From the cell containing the given text, extract its center point as [x, y] coordinate. 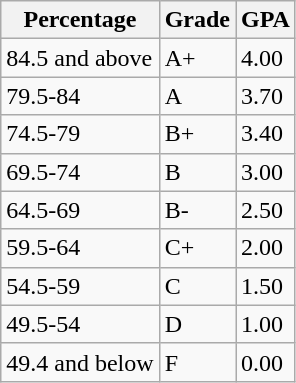
F [197, 362]
0.00 [266, 362]
1.50 [266, 286]
3.70 [266, 96]
84.5 and above [80, 58]
B [197, 172]
49.5-54 [80, 324]
4.00 [266, 58]
A [197, 96]
C [197, 286]
49.4 and below [80, 362]
74.5-79 [80, 134]
3.00 [266, 172]
1.00 [266, 324]
79.5-84 [80, 96]
2.00 [266, 248]
59.5-64 [80, 248]
A+ [197, 58]
2.50 [266, 210]
Percentage [80, 20]
C+ [197, 248]
3.40 [266, 134]
D [197, 324]
54.5-59 [80, 286]
GPA [266, 20]
B+ [197, 134]
B- [197, 210]
64.5-69 [80, 210]
69.5-74 [80, 172]
Grade [197, 20]
